Return the [X, Y] coordinate for the center point of the cell that contains the specified text.  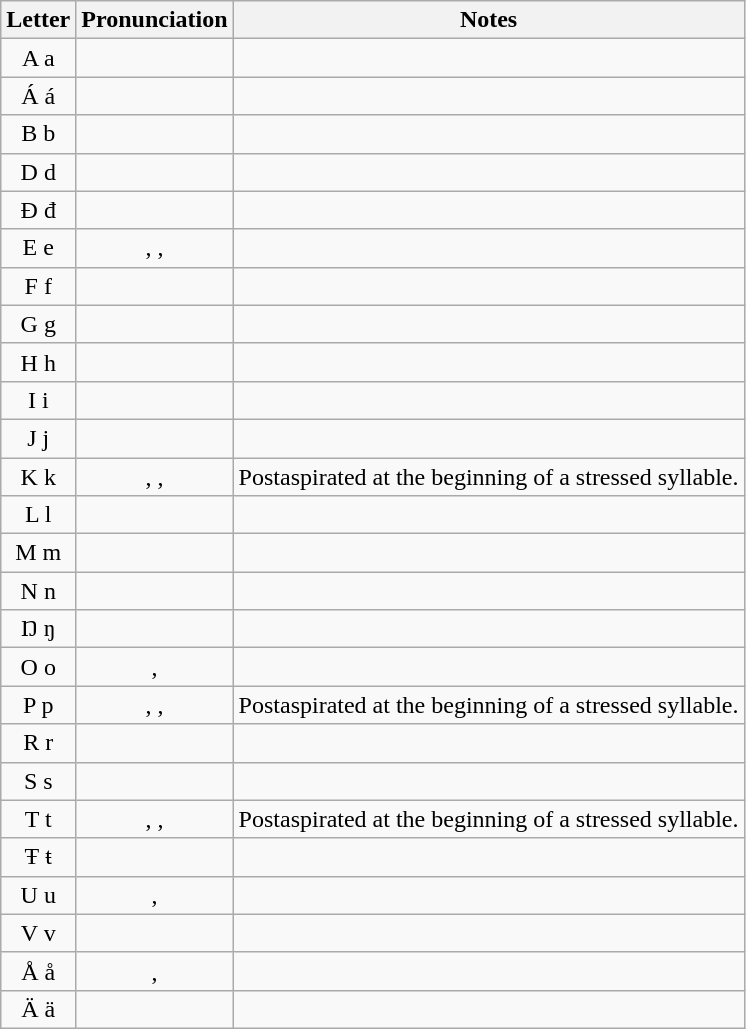
F f [38, 286]
Ä ä [38, 1009]
E e [38, 248]
I i [38, 400]
P p [38, 705]
Pronunciation [154, 20]
N n [38, 591]
O o [38, 667]
R r [38, 743]
Notes [488, 20]
K k [38, 477]
H h [38, 362]
T t [38, 819]
L l [38, 515]
Ŋ ŋ [38, 629]
B b [38, 134]
M m [38, 553]
G g [38, 324]
Á á [38, 96]
V v [38, 933]
Å å [38, 971]
Letter [38, 20]
D d [38, 172]
A a [38, 58]
Ŧ ŧ [38, 857]
J j [38, 438]
S s [38, 781]
U u [38, 895]
Đ đ [38, 210]
